Output the (x, y) coordinate of the center of the cell containing the given text.  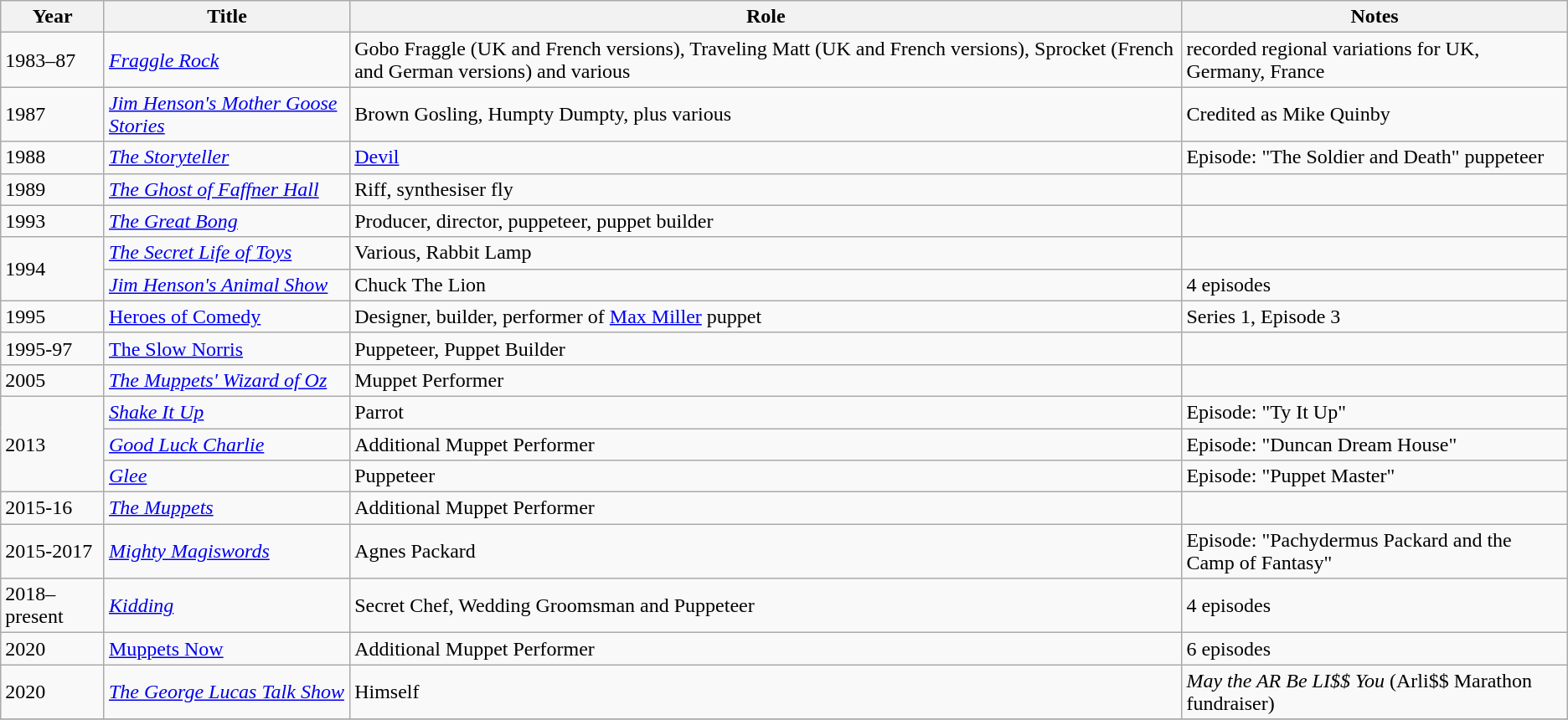
Chuck The Lion (766, 285)
Jim Henson's Animal Show (226, 285)
Producer, director, puppeteer, puppet builder (766, 221)
The George Lucas Talk Show (226, 692)
2015-16 (53, 508)
2013 (53, 444)
6 episodes (1375, 649)
2005 (53, 380)
The Ghost of Faffner Hall (226, 189)
Role (766, 17)
Glee (226, 476)
Parrot (766, 412)
Puppeteer, Puppet Builder (766, 348)
Devil (766, 157)
Various, Rabbit Lamp (766, 253)
1995 (53, 316)
The Slow Norris (226, 348)
2015-2017 (53, 551)
Episode: "Puppet Master" (1375, 476)
Heroes of Comedy (226, 316)
Secret Chef, Wedding Groomsman and Puppeteer (766, 606)
Muppet Performer (766, 380)
Year (53, 17)
Episode: "Pachydermus Packard and the Camp of Fantasy" (1375, 551)
The Muppets (226, 508)
1994 (53, 269)
Fraggle Rock (226, 60)
1983–87 (53, 60)
Episode: "The Soldier and Death" puppeteer (1375, 157)
The Secret Life of Toys (226, 253)
Riff, synthesiser fly (766, 189)
recorded regional variations for UK, Germany, France (1375, 60)
Himself (766, 692)
Title (226, 17)
Agnes Packard (766, 551)
Gobo Fraggle (UK and French versions), Traveling Matt (UK and French versions), Sprocket (French and German versions) and various (766, 60)
Jim Henson's Mother Goose Stories (226, 114)
The Muppets' Wizard of Oz (226, 380)
1993 (53, 221)
Shake It Up (226, 412)
1988 (53, 157)
1989 (53, 189)
Puppeteer (766, 476)
Episode: "Ty It Up" (1375, 412)
May the AR Be LI$$ You (Arli$$ Marathon fundraiser) (1375, 692)
Brown Gosling, Humpty Dumpty, plus various (766, 114)
The Great Bong (226, 221)
2018–present (53, 606)
The Storyteller (226, 157)
Credited as Mike Quinby (1375, 114)
Kidding (226, 606)
Designer, builder, performer of Max Miller puppet (766, 316)
Episode: "Duncan Dream House" (1375, 445)
Mighty Magiswords (226, 551)
1987 (53, 114)
Series 1, Episode 3 (1375, 316)
Good Luck Charlie (226, 445)
Muppets Now (226, 649)
1995-97 (53, 348)
Notes (1375, 17)
